Find where the given text appears and provide that cell's center as (x, y) coordinate. 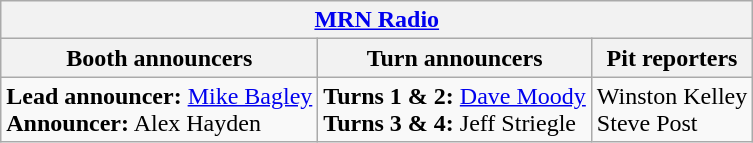
MRN Radio (377, 20)
Winston KelleySteve Post (672, 110)
Turn announcers (455, 58)
Pit reporters (672, 58)
Turns 1 & 2: Dave MoodyTurns 3 & 4: Jeff Striegle (455, 110)
Lead announcer: Mike BagleyAnnouncer: Alex Hayden (160, 110)
Booth announcers (160, 58)
